Return [x, y] of the center of cell containing provided text 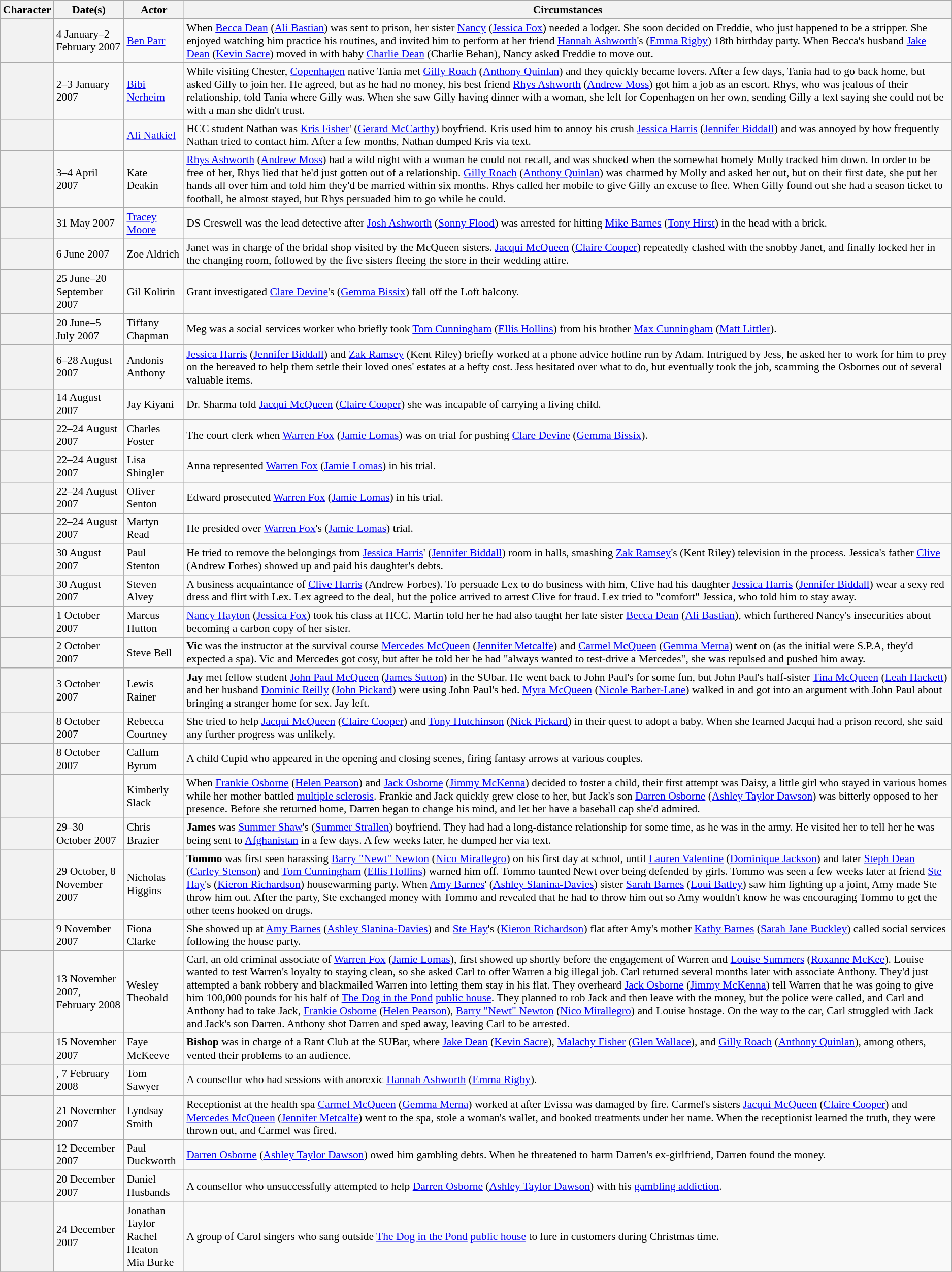
The court clerk when Warren Fox (Jamie Lomas) was on trial for pushing Clare Devine (Gemma Bissix). [568, 436]
Circumstances [568, 10]
Nicholas Higgins [154, 884]
Lyndsay Smith [154, 1118]
Rebecca Courtney [154, 727]
Lisa Shingler [154, 466]
9 November 2007 [89, 935]
Tracey Moore [154, 224]
Callum Byrum [154, 759]
Charles Foster [154, 436]
Jonathan TaylorRachel HeatonMia Burke [154, 1236]
Ali Natkiel [154, 135]
, 7 February 2008 [89, 1080]
Steve Bell [154, 652]
Marcus Hutton [154, 622]
31 May 2007 [89, 224]
24 December 2007 [89, 1236]
Gil Kolirin [154, 292]
A counsellor who unsuccessfully attempted to help Darren Osborne (Ashley Taylor Dawson) with his gambling addiction. [568, 1186]
Faye McKeeve [154, 1048]
Paul Stenton [154, 560]
Kimberly Slack [154, 797]
Ben Parr [154, 41]
Edward prosecuted Warren Fox (Jamie Lomas) in his trial. [568, 498]
1 October 2007 [89, 622]
Kate Deakin [154, 179]
15 November 2007 [89, 1048]
20 December 2007 [89, 1186]
Paul Duckworth [154, 1155]
Bibi Nerheim [154, 91]
Meg was a social services worker who briefly took Tom Cunningham (Ellis Hollins) from his brother Max Cunningham (Matt Littler). [568, 329]
Zoe Aldrich [154, 254]
4 January–2 February 2007 [89, 41]
Wesley Theobald [154, 992]
Actor [154, 10]
Darren Osborne (Ashley Taylor Dawson) owed him gambling debts. When he threatened to harm Darren's ex-girlfriend, Darren found the money. [568, 1155]
Tiffany Chapman [154, 329]
2–3 January 2007 [89, 91]
He presided over Warren Fox's (Jamie Lomas) trial. [568, 528]
A child Cupid who appeared in the opening and closing scenes, firing fantasy arrows at various couples. [568, 759]
Tom Sawyer [154, 1080]
12 December 2007 [89, 1155]
Martyn Read [154, 528]
A group of Carol singers who sang outside The Dog in the Pond public house to lure in customers during Christmas time. [568, 1236]
Character [27, 10]
Anna represented Warren Fox (Jamie Lomas) in his trial. [568, 466]
A counsellor who had sessions with anorexic Hannah Ashworth (Emma Rigby). [568, 1080]
13 November 2007, February 2008 [89, 992]
2 October 2007 [89, 652]
6–28 August 2007 [89, 367]
Grant investigated Clare Devine's (Gemma Bissix) fall off the Loft balcony. [568, 292]
Oliver Senton [154, 498]
29–30 October 2007 [89, 834]
3 October 2007 [89, 691]
6 June 2007 [89, 254]
21 November 2007 [89, 1118]
Date(s) [89, 10]
Steven Alvey [154, 590]
Lewis Rainer [154, 691]
DS Creswell was the lead detective after Josh Ashworth (Sonny Flood) was arrested for hitting Mike Barnes (Tony Hirst) in the head with a brick. [568, 224]
14 August 2007 [89, 404]
Andonis Anthony [154, 367]
29 October, 8 November 2007 [89, 884]
Daniel Husbands [154, 1186]
Dr. Sharma told Jacqui McQueen (Claire Cooper) she was incapable of carrying a living child. [568, 404]
25 June–20 September 2007 [89, 292]
3–4 April 2007 [89, 179]
Chris Brazier [154, 834]
Fiona Clarke [154, 935]
Jay Kiyani [154, 404]
20 June–5 July 2007 [89, 329]
